Locate the cell with the specified text and output its [X, Y] center coordinate. 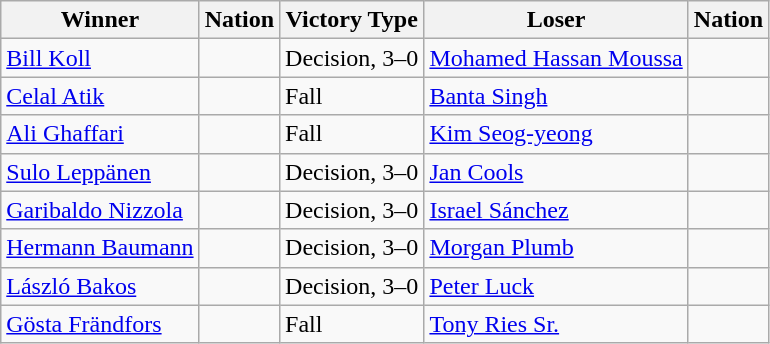
Bill Koll [100, 58]
Hermann Baumann [100, 248]
Morgan Plumb [556, 248]
Peter Luck [556, 286]
Garibaldo Nizzola [100, 210]
Winner [100, 20]
Israel Sánchez [556, 210]
Victory Type [352, 20]
László Bakos [100, 286]
Loser [556, 20]
Banta Singh [556, 96]
Gösta Frändfors [100, 324]
Sulo Leppänen [100, 172]
Celal Atik [100, 96]
Mohamed Hassan Moussa [556, 58]
Kim Seog-yeong [556, 134]
Tony Ries Sr. [556, 324]
Ali Ghaffari [100, 134]
Jan Cools [556, 172]
